Capture the cell that displays the provided text and extract its [x, y] central coordinate. 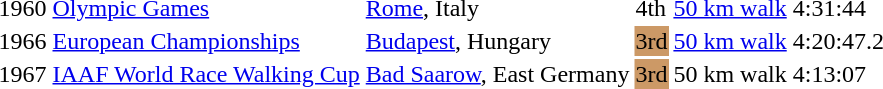
Bad Saarow, East Germany [498, 74]
IAAF World Race Walking Cup [206, 74]
Budapest, Hungary [498, 41]
European Championships [206, 41]
